Scan for the cell matching the given text and deliver its [X, Y] coordinate at center. 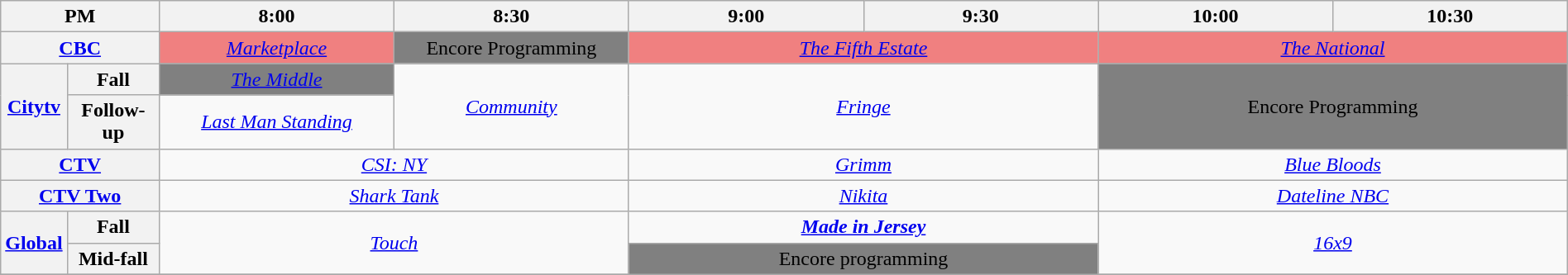
Shark Tank [394, 196]
Citytv [34, 106]
9:30 [981, 17]
Grimm [863, 164]
Fringe [863, 106]
CBC [80, 48]
Nikita [863, 196]
8:00 [277, 17]
Follow-up [112, 122]
Made in Jersey [863, 227]
Encore programming [863, 258]
Community [511, 106]
16x9 [1333, 243]
Marketplace [277, 48]
Touch [394, 243]
8:30 [511, 17]
10:30 [1450, 17]
Blue Bloods [1333, 164]
Global [34, 243]
The Middle [277, 79]
The Fifth Estate [863, 48]
Mid-fall [112, 258]
9:00 [746, 17]
Dateline NBC [1333, 196]
Last Man Standing [277, 122]
CTV Two [80, 196]
PM [80, 17]
The National [1333, 48]
CSI: NY [394, 164]
10:00 [1216, 17]
CTV [80, 164]
